Detect which cell encompasses the target text, then output its (x, y) center coordinate. 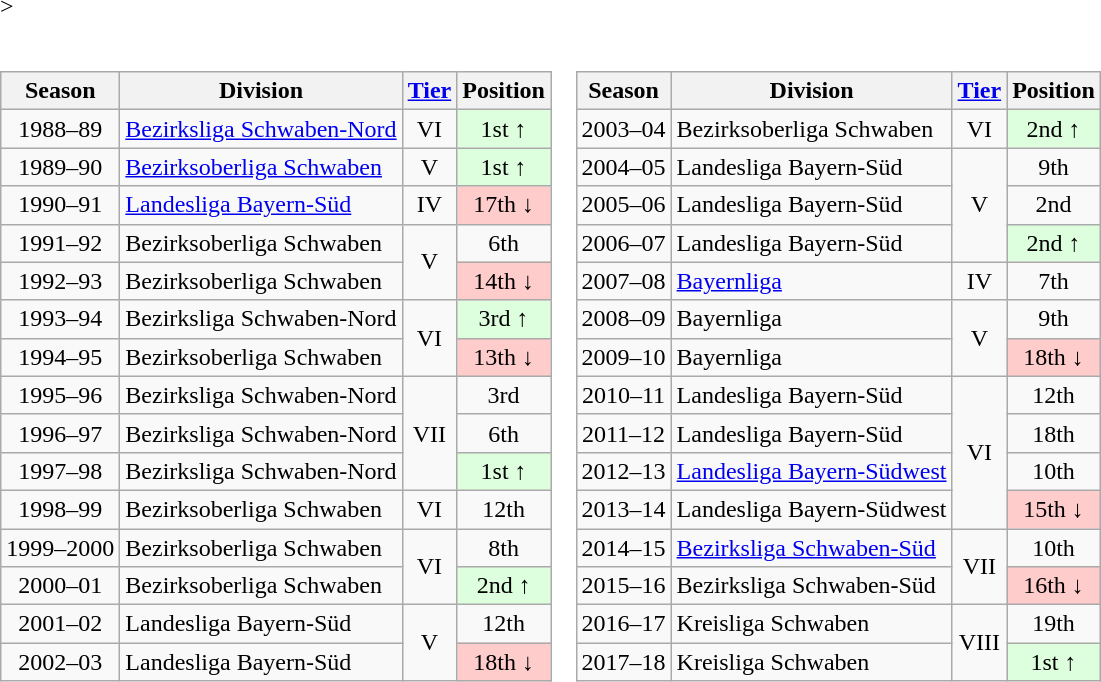
17th ↓ (504, 205)
2008–09 (624, 319)
1991–92 (60, 243)
3rd ↑ (504, 319)
1996–97 (60, 433)
1993–94 (60, 319)
2013–14 (624, 509)
2009–10 (624, 357)
1989–90 (60, 167)
2014–15 (624, 547)
8th (504, 547)
15th ↓ (1054, 509)
19th (1054, 624)
2010–11 (624, 395)
2011–12 (624, 433)
1990–91 (60, 205)
14th ↓ (504, 281)
1995–96 (60, 395)
16th ↓ (1054, 586)
2000–01 (60, 586)
VIII (980, 643)
2002–03 (60, 662)
2015–16 (624, 586)
1998–99 (60, 509)
2012–13 (624, 471)
1988–89 (60, 129)
1994–95 (60, 357)
2007–08 (624, 281)
18th (1054, 433)
2003–04 (624, 129)
1997–98 (60, 471)
2001–02 (60, 624)
2005–06 (624, 205)
3rd (504, 395)
1999–2000 (60, 547)
13th ↓ (504, 357)
7th (1054, 281)
2nd (1054, 205)
2004–05 (624, 167)
2016–17 (624, 624)
1992–93 (60, 281)
2017–18 (624, 662)
2006–07 (624, 243)
